From the cell containing the given text, extract its center point as [x, y] coordinate. 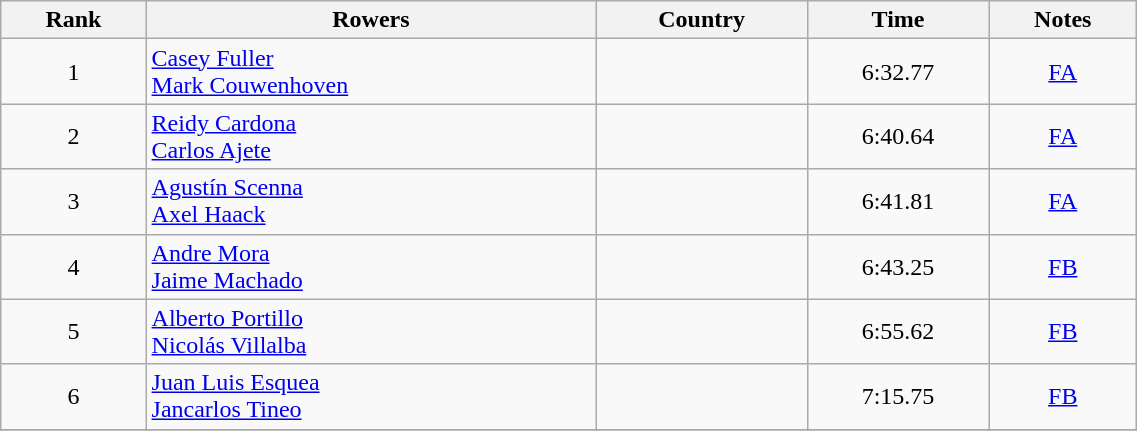
6:41.81 [898, 202]
6:43.25 [898, 266]
Casey FullerMark Couwenhoven [371, 72]
Rowers [371, 20]
Andre MoraJaime Machado [371, 266]
4 [74, 266]
6:40.64 [898, 136]
2 [74, 136]
Rank [74, 20]
Reidy CardonaCarlos Ajete [371, 136]
7:15.75 [898, 396]
1 [74, 72]
6 [74, 396]
Notes [1063, 20]
6:55.62 [898, 332]
Country [702, 20]
3 [74, 202]
Time [898, 20]
Juan Luis EsqueaJancarlos Tineo [371, 396]
Agustín ScennaAxel Haack [371, 202]
6:32.77 [898, 72]
5 [74, 332]
Alberto PortilloNicolás Villalba [371, 332]
